Determine the [X, Y] coordinate at the center of the cell enclosing the given text.  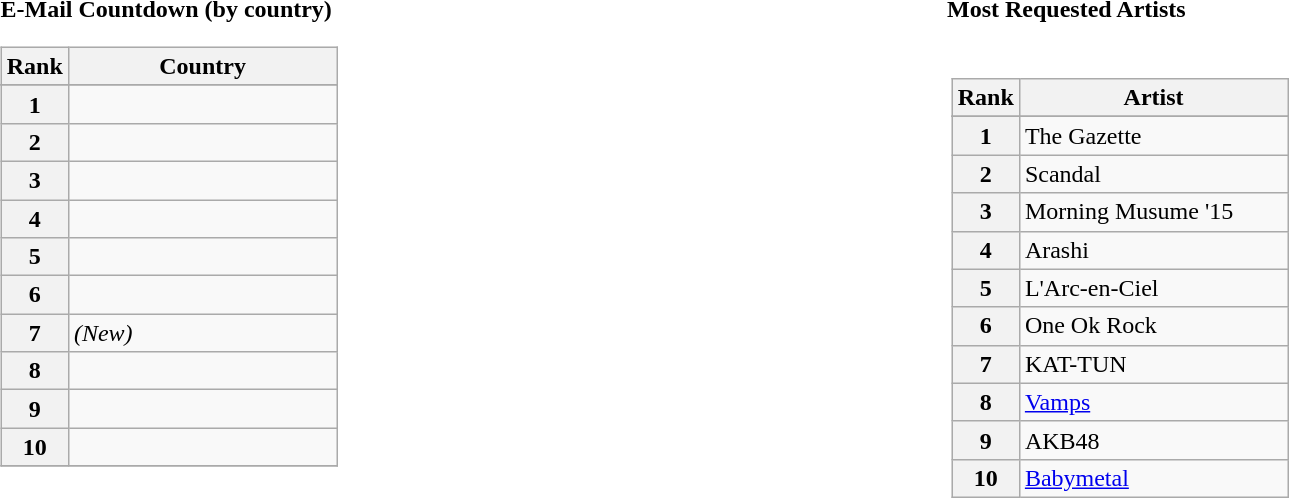
AKB48 [1153, 440]
Artist [1153, 98]
Morning Musume '15 [1153, 212]
KAT-TUN [1153, 364]
Babymetal [1153, 478]
L'Arc-en-Ciel [1153, 288]
One Ok Rock [1153, 326]
(New) [202, 333]
Country [202, 66]
Vamps [1153, 402]
Arashi [1153, 250]
Scandal [1153, 174]
The Gazette [1153, 136]
